Capture the cell that displays the provided text and extract its [X, Y] central coordinate. 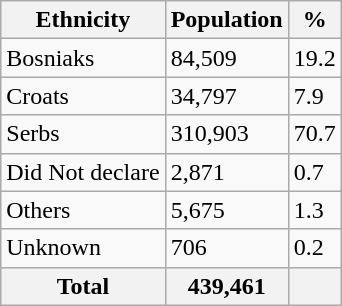
34,797 [226, 96]
439,461 [226, 286]
Serbs [83, 134]
310,903 [226, 134]
84,509 [226, 58]
Croats [83, 96]
Ethnicity [83, 20]
Others [83, 210]
2,871 [226, 172]
706 [226, 248]
1.3 [314, 210]
70.7 [314, 134]
0.2 [314, 248]
5,675 [226, 210]
19.2 [314, 58]
Bosniaks [83, 58]
Total [83, 286]
0.7 [314, 172]
Population [226, 20]
7.9 [314, 96]
Unknown [83, 248]
% [314, 20]
Did Not declare [83, 172]
